Scan for the cell matching the given text and deliver its (X, Y) coordinate at center. 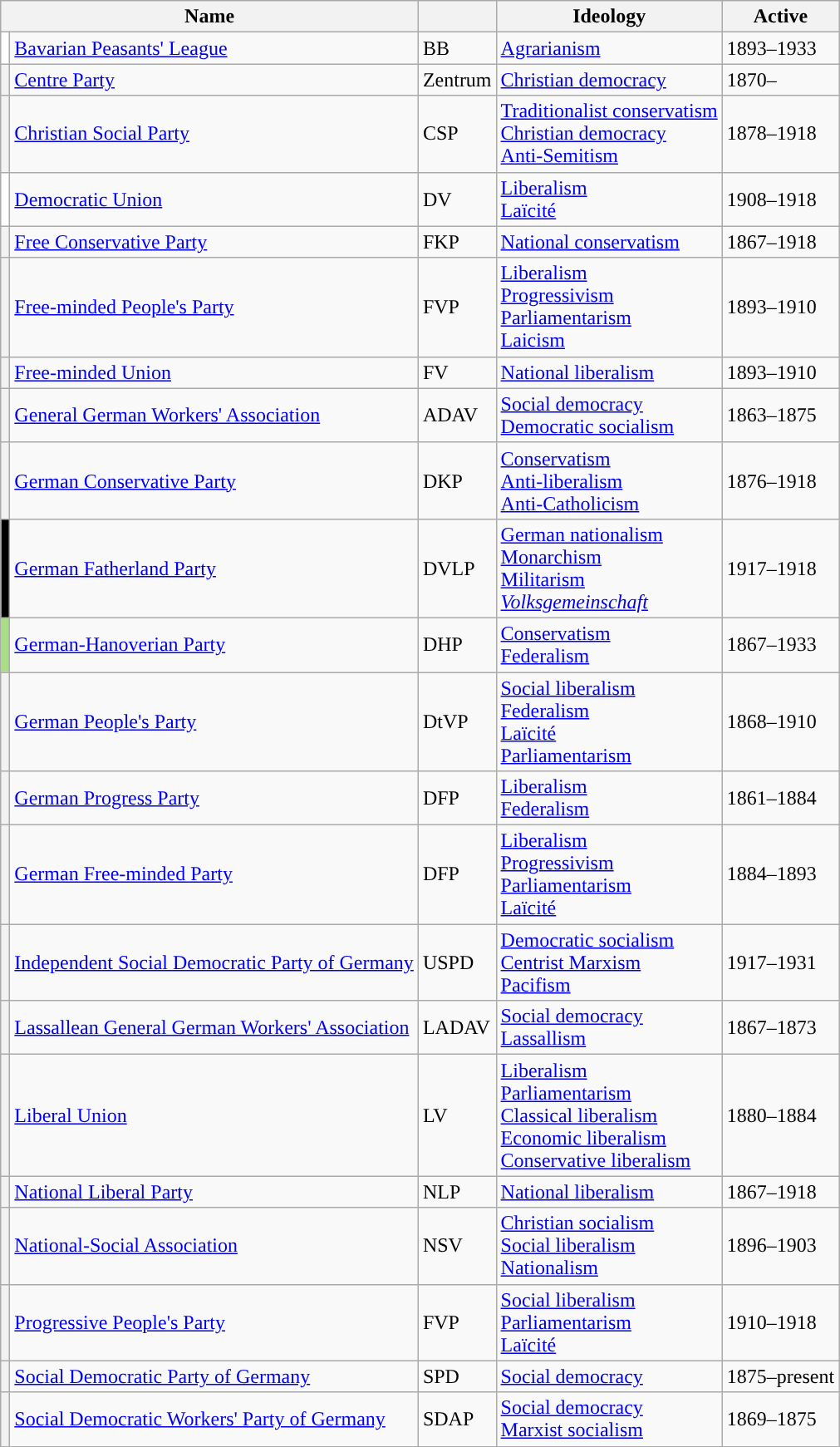
LiberalismProgressivismParliamentarismLaïcité (609, 874)
Social liberalismParliamentarismLaïcité (609, 1322)
1917–1918 (780, 568)
DHP (457, 645)
Social Democratic Workers' Party of Germany (214, 1420)
National Liberal Party (214, 1192)
1878–1918 (780, 134)
Social liberalismFederalismLaïcitéParliamentarism (609, 721)
1876–1918 (780, 480)
LiberalismProgressivismParliamentarismLaicism (609, 308)
Name (209, 17)
1908–1918 (780, 199)
Liberal Union (214, 1115)
Social democracyMarxist socialism (609, 1420)
German nationalismMonarchismMilitarismVolksgemeinschaft (609, 568)
Social democracyLassallism (609, 1027)
1863–1875 (780, 416)
Centre Party (214, 80)
NSV (457, 1246)
Lassallean General German Workers' Association (214, 1027)
German Free-minded Party (214, 874)
LV (457, 1115)
1884–1893 (780, 874)
LiberalismParliamentarismClassical liberalismEconomic liberalismConservative liberalism (609, 1115)
1870– (780, 80)
LADAV (457, 1027)
Democratic Union (214, 199)
1867–1873 (780, 1027)
Traditionalist conservatismChristian democracyAnti-Semitism (609, 134)
DKP (457, 480)
German-Hanoverian Party (214, 645)
1893–1933 (780, 48)
Independent Social Democratic Party of Germany (214, 962)
German Conservative Party (214, 480)
1917–1931 (780, 962)
DVLP (457, 568)
Zentrum (457, 80)
German Progress Party (214, 798)
National-Social Association (214, 1246)
USPD (457, 962)
Free Conservative Party (214, 242)
1867–1933 (780, 645)
Ideology (609, 17)
1869–1875 (780, 1420)
National conservatism (609, 242)
Social democracy (609, 1376)
SPD (457, 1376)
BB (457, 48)
German Fatherland Party (214, 568)
Democratic socialismCentrist MarxismPacifism (609, 962)
FKP (457, 242)
Christian Social Party (214, 134)
LiberalismLaïcité (609, 199)
Free-minded People's Party (214, 308)
1896–1903 (780, 1246)
LiberalismFederalism (609, 798)
1910–1918 (780, 1322)
Progressive People's Party (214, 1322)
Social democracyDemocratic socialism (609, 416)
ConservatismFederalism (609, 645)
Christian socialismSocial liberalismNationalism (609, 1246)
1875–present (780, 1376)
Social Democratic Party of Germany (214, 1376)
1880–1884 (780, 1115)
ADAV (457, 416)
ConservatismAnti-liberalismAnti-Catholicism (609, 480)
Christian democracy (609, 80)
German People's Party (214, 721)
General German Workers' Association (214, 416)
Active (780, 17)
1861–1884 (780, 798)
Free-minded Union (214, 372)
Agrarianism (609, 48)
DtVP (457, 721)
NLP (457, 1192)
1868–1910 (780, 721)
FV (457, 372)
DV (457, 199)
CSP (457, 134)
Bavarian Peasants' League (214, 48)
SDAP (457, 1420)
